Detect which cell encompasses the target text, then output its (x, y) center coordinate. 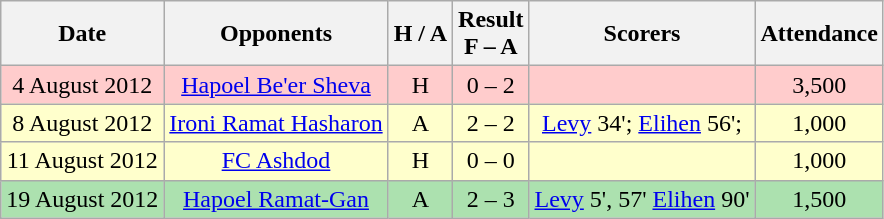
4 August 2012 (82, 85)
Levy 5', 57' Elihen 90' (642, 199)
FC Ashdod (276, 161)
2 – 2 (491, 123)
Attendance (819, 34)
Date (82, 34)
Opponents (276, 34)
8 August 2012 (82, 123)
H / A (420, 34)
11 August 2012 (82, 161)
Hapoel Ramat-Gan (276, 199)
1,500 (819, 199)
Scorers (642, 34)
Levy 34'; Elihen 56'; (642, 123)
Ironi Ramat Hasharon (276, 123)
0 – 0 (491, 161)
Hapoel Be'er Sheva (276, 85)
0 – 2 (491, 85)
3,500 (819, 85)
2 – 3 (491, 199)
19 August 2012 (82, 199)
ResultF – A (491, 34)
